For the text-containing cell, return its midpoint in (X, Y) coordinate format. 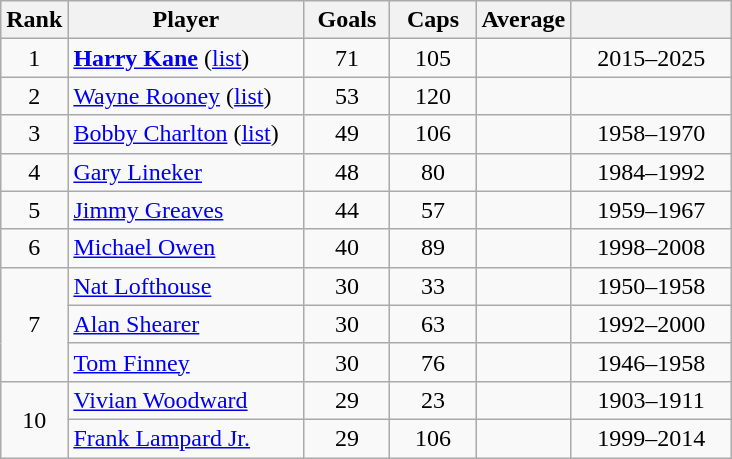
Gary Lineker (186, 172)
1950–1958 (652, 286)
63 (433, 324)
7 (34, 324)
1 (34, 58)
Wayne Rooney (list) (186, 96)
2015–2025 (652, 58)
Bobby Charlton (list) (186, 134)
49 (347, 134)
3 (34, 134)
40 (347, 248)
Rank (34, 20)
Vivian Woodward (186, 400)
1903–1911 (652, 400)
Tom Finney (186, 362)
23 (433, 400)
1992–2000 (652, 324)
1959–1967 (652, 210)
Alan Shearer (186, 324)
Frank Lampard Jr. (186, 438)
1984–1992 (652, 172)
80 (433, 172)
10 (34, 419)
57 (433, 210)
Average (524, 20)
Jimmy Greaves (186, 210)
Player (186, 20)
71 (347, 58)
76 (433, 362)
Nat Lofthouse (186, 286)
120 (433, 96)
Caps (433, 20)
105 (433, 58)
33 (433, 286)
44 (347, 210)
1998–2008 (652, 248)
1999–2014 (652, 438)
4 (34, 172)
2 (34, 96)
Michael Owen (186, 248)
89 (433, 248)
Harry Kane (list) (186, 58)
5 (34, 210)
1958–1970 (652, 134)
6 (34, 248)
48 (347, 172)
1946–1958 (652, 362)
53 (347, 96)
Goals (347, 20)
